Scan for the cell matching the given text and deliver its (x, y) coordinate at center. 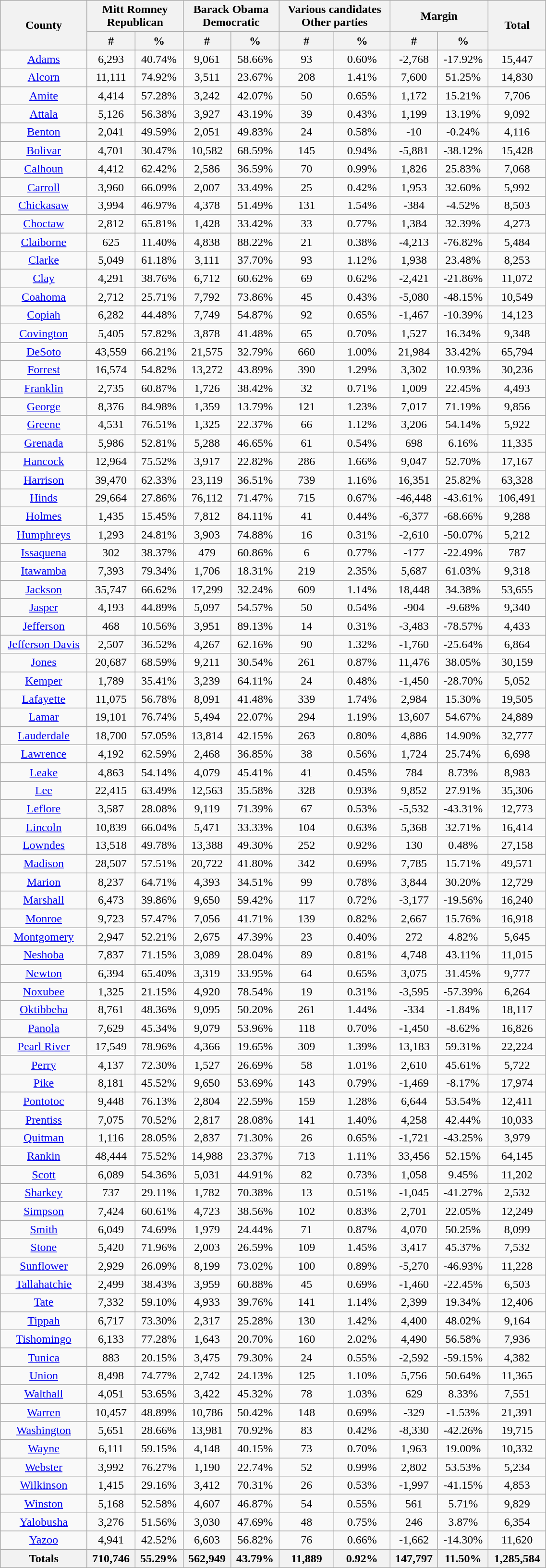
8,376 (111, 406)
25.28% (255, 1321)
23,119 (207, 479)
66 (306, 425)
Hancock (44, 461)
20.15% (159, 1357)
30,236 (517, 370)
1,199 (414, 114)
52.70% (463, 461)
48.36% (159, 1010)
71.47% (255, 498)
5,097 (207, 608)
34.51% (255, 882)
7,017 (414, 406)
28.04% (255, 955)
Lee (44, 790)
61 (306, 443)
25.71% (159, 297)
22.05% (463, 1211)
0.62% (362, 279)
61.03% (463, 571)
Calhoun (44, 169)
25.74% (463, 754)
73.86% (255, 297)
10,839 (111, 827)
23.37% (255, 1156)
Clay (44, 279)
25.83% (463, 169)
58 (306, 1065)
9,119 (207, 808)
53,655 (517, 589)
1.03% (362, 1394)
19,505 (517, 699)
Warren (44, 1412)
4,863 (111, 772)
0.83% (362, 1211)
2,929 (111, 1266)
3,417 (414, 1248)
-22.49% (463, 553)
38.37% (159, 553)
1.01% (362, 1065)
Jackson (44, 589)
38.42% (255, 388)
5,992 (517, 187)
4,116 (517, 132)
-1,045 (414, 1193)
8,181 (111, 1083)
339 (306, 699)
102 (306, 1211)
6,394 (111, 973)
46.65% (255, 443)
5,722 (517, 1065)
1,116 (111, 1138)
-3,177 (414, 900)
-0.24% (463, 132)
10,549 (517, 297)
99 (306, 882)
-1,662 (414, 1540)
-1,460 (414, 1284)
8,199 (207, 1266)
4,400 (414, 1321)
County (44, 25)
-904 (414, 608)
-6,377 (414, 516)
Greene (44, 425)
54.57% (255, 608)
Jefferson Davis (44, 644)
109 (306, 1248)
74.77% (159, 1375)
79.34% (159, 571)
2,007 (207, 187)
36.51% (255, 479)
18.31% (255, 571)
3,878 (207, 333)
3,917 (207, 461)
125 (306, 1375)
0.44% (362, 516)
36.59% (255, 169)
9,318 (517, 571)
42.07% (255, 96)
-57.39% (463, 992)
7,600 (414, 77)
54 (306, 1504)
1.41% (362, 77)
14.90% (463, 735)
46.87% (255, 1504)
-3,595 (414, 992)
4,192 (111, 754)
Yalobusha (44, 1522)
19,101 (111, 717)
118 (306, 1028)
Lauderdale (44, 735)
74.92% (159, 77)
62.16% (255, 644)
4,051 (111, 1394)
52.21% (159, 937)
Pontotoc (44, 1101)
59.42% (255, 900)
0.80% (362, 735)
6,864 (517, 644)
83 (306, 1431)
16 (306, 535)
0.51% (362, 1193)
11,228 (517, 1266)
0.38% (362, 242)
5,168 (111, 1504)
1,826 (414, 169)
3,422 (207, 1394)
22.82% (255, 461)
12,964 (111, 461)
2,802 (414, 1467)
4,490 (414, 1339)
71.39% (255, 808)
64.71% (159, 882)
5,405 (111, 333)
16,414 (517, 827)
-4,213 (414, 242)
48.89% (159, 1412)
4,148 (207, 1449)
92 (306, 315)
35,306 (517, 790)
7,837 (111, 955)
60.86% (255, 553)
8.33% (463, 1394)
1,293 (111, 535)
4,378 (207, 205)
342 (306, 864)
6,698 (517, 754)
42.52% (159, 1540)
2,667 (414, 919)
5,922 (517, 425)
2,804 (207, 1101)
Marshall (44, 900)
1.29% (362, 370)
84.11% (255, 516)
89 (306, 955)
20.70% (255, 1339)
3,979 (517, 1138)
12,773 (517, 808)
2,586 (207, 169)
21 (306, 242)
44.48% (159, 315)
17,167 (517, 461)
3,030 (207, 1522)
246 (414, 1522)
3,511 (207, 77)
14,988 (207, 1156)
3,475 (207, 1357)
23 (306, 937)
8.73% (463, 772)
74.69% (159, 1229)
Tippah (44, 1321)
21,391 (517, 1412)
25.82% (463, 479)
90 (306, 644)
2,499 (111, 1284)
63,328 (517, 479)
3,412 (207, 1485)
9,164 (517, 1321)
Coahoma (44, 297)
53.53% (463, 1467)
1.19% (362, 717)
19.34% (463, 1302)
-4.52% (463, 205)
2,468 (207, 754)
22.59% (255, 1101)
65.81% (159, 223)
42.15% (255, 735)
6,473 (111, 900)
5,651 (111, 1431)
9,095 (207, 1010)
78.96% (159, 1046)
40.15% (255, 1449)
117 (306, 900)
30.20% (463, 882)
5,494 (207, 717)
45.37% (463, 1248)
30,159 (517, 662)
59.15% (159, 1449)
6,717 (111, 1321)
1,724 (414, 754)
660 (306, 352)
Tunica (44, 1357)
70.31% (255, 1485)
65 (306, 333)
54.82% (159, 370)
Marion (44, 882)
64,145 (517, 1156)
2,712 (111, 297)
5,756 (414, 1375)
38 (306, 754)
63.49% (159, 790)
76.51% (159, 425)
45.32% (255, 1394)
0.82% (362, 919)
66.04% (159, 827)
-177 (414, 553)
390 (306, 370)
Tate (44, 1302)
12,411 (517, 1101)
51.56% (159, 1522)
13,183 (414, 1046)
3,075 (414, 973)
6.16% (463, 443)
19.65% (255, 1046)
Mitt RomneyRepublican (135, 16)
2,675 (207, 937)
15.30% (463, 699)
3,206 (414, 425)
2,742 (207, 1375)
43.19% (255, 114)
3,302 (414, 370)
15,428 (517, 150)
160 (306, 1339)
9,079 (207, 1028)
30.54% (255, 662)
4,701 (111, 150)
3.87% (463, 1522)
49.30% (255, 845)
9,852 (414, 790)
Choctaw (44, 223)
Claiborne (44, 242)
7,785 (414, 864)
1,190 (207, 1467)
5,031 (207, 1175)
34.38% (463, 589)
4,267 (207, 644)
32.60% (463, 187)
Smith (44, 1229)
11,015 (517, 955)
28.05% (159, 1138)
715 (306, 498)
-2,610 (414, 535)
286 (306, 461)
2,317 (207, 1321)
33.49% (255, 187)
20,722 (207, 864)
88.22% (255, 242)
787 (517, 553)
55.29% (159, 1558)
Neshoba (44, 955)
78 (306, 1394)
4,079 (207, 772)
13.19% (463, 114)
73 (306, 1449)
1,789 (111, 681)
302 (111, 553)
33.33% (255, 827)
-8,330 (414, 1431)
883 (111, 1357)
1.45% (362, 1248)
468 (111, 626)
4,723 (207, 1211)
3,239 (207, 681)
Lafayette (44, 699)
22.45% (463, 388)
Walthall (44, 1394)
1,643 (207, 1339)
72.30% (159, 1065)
2,984 (414, 699)
64 (306, 973)
6,282 (111, 315)
4,137 (111, 1065)
-76.82% (463, 242)
43.11% (463, 955)
12,249 (517, 1211)
54.67% (463, 717)
27,158 (517, 845)
4,748 (414, 955)
Quitman (44, 1138)
47.39% (255, 937)
143 (306, 1083)
23.48% (463, 260)
5,368 (414, 827)
Yazoo (44, 1540)
45.41% (255, 772)
4,933 (207, 1302)
14,830 (517, 77)
Montgomery (44, 937)
7,332 (111, 1302)
11,075 (111, 699)
74.88% (255, 535)
625 (111, 242)
2,051 (207, 132)
Madison (44, 864)
59.31% (463, 1046)
4,414 (111, 96)
2,837 (207, 1138)
8,983 (517, 772)
Various candidatesOther parties (334, 16)
1.40% (362, 1120)
9,061 (207, 59)
Amite (44, 96)
-5,881 (414, 150)
24,889 (517, 717)
0.79% (362, 1083)
737 (111, 1193)
4,493 (517, 388)
52.15% (463, 1156)
-329 (414, 1412)
713 (306, 1156)
0.58% (362, 132)
71.96% (159, 1248)
George (44, 406)
1,979 (207, 1229)
16,918 (517, 919)
-334 (414, 1010)
4,853 (517, 1485)
28,507 (111, 864)
8,091 (207, 699)
6,354 (517, 1522)
64.11% (255, 681)
57.82% (159, 333)
1,285,584 (517, 1558)
Pike (44, 1083)
5,288 (207, 443)
0.93% (362, 790)
1,953 (414, 187)
1,172 (414, 96)
2,041 (111, 132)
0.89% (362, 1266)
8,253 (517, 260)
4,531 (111, 425)
Rankin (44, 1156)
57.28% (159, 96)
1.32% (362, 644)
-5,270 (414, 1266)
46.97% (159, 205)
2,735 (111, 388)
50.42% (255, 1412)
Itawamba (44, 571)
148 (306, 1412)
1,415 (111, 1485)
-3,483 (414, 626)
-50.07% (463, 535)
1.10% (362, 1375)
1,359 (207, 406)
-41.27% (463, 1193)
Wilkinson (44, 1485)
21,984 (414, 352)
15.76% (463, 919)
2.02% (362, 1339)
43.79% (255, 1558)
3,927 (207, 114)
6,503 (517, 1284)
7,551 (517, 1394)
1,428 (207, 223)
69 (306, 279)
26.59% (255, 1248)
13,981 (207, 1431)
0.81% (362, 955)
2,947 (111, 937)
66.21% (159, 352)
32.39% (463, 223)
-9.68% (463, 608)
22.07% (255, 717)
-5,080 (414, 297)
66.62% (159, 589)
3,994 (111, 205)
7,393 (111, 571)
-42.26% (463, 1431)
12,729 (517, 882)
739 (306, 479)
0.72% (362, 900)
67 (306, 808)
6,264 (517, 992)
76.74% (159, 717)
-1,997 (414, 1485)
629 (414, 1394)
5,645 (517, 937)
30.47% (159, 150)
Carroll (44, 187)
-1.84% (463, 1010)
70 (306, 169)
41.80% (255, 864)
32,777 (517, 735)
39.86% (159, 900)
Forrest (44, 370)
6,603 (207, 1540)
49.83% (255, 132)
26.69% (255, 1065)
49.78% (159, 845)
4,070 (414, 1229)
7,424 (111, 1211)
5,052 (517, 681)
2,532 (517, 1193)
0.56% (362, 754)
38.76% (159, 279)
-2,592 (414, 1357)
7,706 (517, 96)
19.00% (463, 1449)
79.30% (255, 1357)
4,433 (517, 626)
1,706 (207, 571)
Harrison (44, 479)
2,399 (414, 1302)
-1,760 (414, 644)
5,471 (207, 827)
77.28% (159, 1339)
21.15% (159, 992)
6,089 (111, 1175)
76.27% (159, 1467)
Jasper (44, 608)
9,047 (414, 461)
71 (306, 1229)
17,549 (111, 1046)
1.39% (362, 1046)
66.09% (159, 187)
-2,768 (414, 59)
11,335 (517, 443)
16,351 (414, 479)
33,456 (414, 1156)
5,049 (111, 260)
10,332 (517, 1449)
10,457 (111, 1412)
11,111 (111, 77)
-38.12% (463, 150)
8,237 (111, 882)
9,211 (207, 662)
11,476 (414, 662)
309 (306, 1046)
3,903 (207, 535)
Sharkey (44, 1193)
1.44% (362, 1010)
1,384 (414, 223)
7,792 (207, 297)
54.87% (255, 315)
4,291 (111, 279)
32 (306, 388)
2.35% (362, 571)
3,319 (207, 973)
2,003 (207, 1248)
76,112 (207, 498)
19,715 (517, 1431)
0.75% (362, 1522)
58.66% (255, 59)
263 (306, 735)
71.19% (463, 406)
-1.53% (463, 1412)
18,117 (517, 1010)
4,366 (207, 1046)
49,571 (517, 864)
0.78% (362, 882)
65,794 (517, 352)
7,629 (111, 1028)
10,786 (207, 1412)
0.94% (362, 150)
48.02% (463, 1321)
Jefferson (44, 626)
8,761 (111, 1010)
41.71% (255, 919)
3,111 (207, 260)
11,365 (517, 1375)
38.56% (255, 1211)
5.71% (463, 1504)
Covington (44, 333)
1.00% (362, 352)
11,072 (517, 279)
328 (306, 790)
39 (306, 114)
0.66% (362, 1540)
4,193 (111, 608)
-2,421 (414, 279)
76.13% (159, 1101)
1,726 (207, 388)
Panola (44, 1028)
18,700 (111, 735)
9,092 (517, 114)
6,133 (111, 1339)
10,033 (517, 1120)
29.11% (159, 1193)
2,701 (414, 1211)
57.51% (159, 864)
9,448 (111, 1101)
147,797 (414, 1558)
-41.15% (463, 1485)
609 (306, 589)
18,448 (414, 589)
Adams (44, 59)
61.18% (159, 260)
104 (306, 827)
7,936 (517, 1339)
39.76% (255, 1302)
9,340 (517, 608)
8,498 (111, 1375)
32.79% (255, 352)
Copiah (44, 315)
76 (306, 1540)
3,992 (111, 1467)
45.61% (463, 1065)
14 (306, 626)
8,099 (517, 1229)
53.96% (255, 1028)
-43.61% (463, 498)
Perry (44, 1065)
52 (306, 1467)
14,123 (517, 315)
Leake (44, 772)
-1,469 (414, 1083)
42.44% (463, 1120)
159 (306, 1101)
38.43% (159, 1284)
Simpson (44, 1211)
7,812 (207, 516)
710,746 (111, 1558)
145 (306, 150)
1.42% (362, 1321)
0.63% (362, 827)
15,447 (517, 59)
25 (306, 187)
40.74% (159, 59)
33.95% (255, 973)
-43.31% (463, 808)
106,491 (517, 498)
4,258 (414, 1120)
6,111 (111, 1449)
51.25% (463, 77)
698 (414, 443)
6,049 (111, 1229)
-46,448 (414, 498)
52.58% (159, 1504)
70.38% (255, 1193)
43.89% (255, 370)
35,747 (111, 589)
62.33% (159, 479)
19 (306, 992)
50.20% (255, 1010)
13.79% (255, 406)
10,582 (207, 150)
11.40% (159, 242)
4,393 (207, 882)
3,959 (207, 1284)
5,986 (111, 443)
49.59% (159, 132)
32.24% (255, 589)
-21.86% (463, 279)
50.25% (463, 1229)
1,435 (111, 516)
5,234 (517, 1467)
23.67% (255, 77)
1.16% (362, 479)
53.54% (463, 1101)
26.09% (159, 1266)
Webster (44, 1467)
1.28% (362, 1101)
60.88% (255, 1284)
Wayne (44, 1449)
35.58% (255, 790)
13,607 (414, 717)
7,532 (517, 1248)
4,941 (111, 1540)
32.71% (463, 827)
-10 (414, 132)
11.50% (463, 1558)
219 (306, 571)
51.49% (255, 205)
29.16% (159, 1485)
59.10% (159, 1302)
2,610 (414, 1065)
Bolivar (44, 150)
1,058 (414, 1175)
15.21% (463, 96)
71.15% (159, 955)
60.61% (159, 1211)
-19.56% (463, 900)
3,951 (207, 626)
24.13% (255, 1375)
0.73% (362, 1175)
9,829 (517, 1504)
22,224 (517, 1046)
Totals (44, 1558)
38.05% (463, 662)
-59.15% (463, 1357)
82 (306, 1175)
1.23% (362, 406)
43,559 (111, 352)
11,620 (517, 1540)
60.87% (159, 388)
33 (306, 223)
1.66% (362, 461)
89.13% (255, 626)
35.41% (159, 681)
Holmes (44, 516)
31.45% (463, 973)
-22.45% (463, 1284)
21,575 (207, 352)
DeSoto (44, 352)
50.64% (463, 1375)
-17.92% (463, 59)
-8.62% (463, 1028)
5,420 (111, 1248)
784 (414, 772)
20,687 (111, 662)
5,687 (414, 571)
Noxubee (44, 992)
13,388 (207, 845)
Washington (44, 1431)
70.92% (255, 1431)
Attala (44, 114)
1.54% (362, 205)
561 (414, 1504)
Franklin (44, 388)
7,075 (111, 1120)
16,574 (111, 370)
3,276 (111, 1522)
22.37% (255, 425)
5,212 (517, 535)
44.89% (159, 608)
45.52% (159, 1083)
Grenada (44, 443)
1.11% (362, 1156)
53.69% (255, 1083)
9.45% (463, 1175)
16,240 (517, 900)
9,777 (517, 973)
Hinds (44, 498)
Union (44, 1375)
11,889 (306, 1558)
3,960 (111, 187)
4.82% (463, 937)
17,974 (517, 1083)
-68.66% (463, 516)
7,749 (207, 315)
Kemper (44, 681)
73.30% (159, 1321)
78.54% (255, 992)
56.58% (463, 1339)
131 (306, 205)
-1,721 (414, 1138)
1,938 (414, 260)
0.67% (362, 498)
Leflore (44, 808)
8,503 (517, 205)
9,856 (517, 406)
6,644 (414, 1101)
48 (306, 1522)
100 (306, 1266)
12,563 (207, 790)
36.52% (159, 644)
294 (306, 717)
139 (306, 919)
16.34% (463, 333)
4,838 (207, 242)
22,415 (111, 790)
Winston (44, 1504)
4,607 (207, 1504)
70.52% (159, 1120)
84.98% (159, 406)
Alcorn (44, 77)
13 (306, 1193)
1,782 (207, 1193)
1,963 (414, 1449)
0.40% (362, 937)
Scott (44, 1175)
9,348 (517, 333)
2,817 (207, 1120)
-8.17% (463, 1083)
24.81% (159, 535)
56.82% (255, 1540)
Stone (44, 1248)
3,844 (414, 882)
53.65% (159, 1394)
1,009 (414, 388)
16,826 (517, 1028)
27.86% (159, 498)
479 (207, 553)
24.44% (255, 1229)
562,949 (207, 1558)
Newton (44, 973)
17,299 (207, 589)
Total (517, 25)
48,444 (111, 1156)
10.93% (463, 370)
71.30% (255, 1138)
4,886 (414, 735)
57.47% (159, 919)
54.36% (159, 1175)
9,288 (517, 516)
-384 (414, 205)
3,089 (207, 955)
28.66% (159, 1431)
208 (306, 77)
9,723 (111, 919)
Tishomingo (44, 1339)
2,507 (111, 644)
29,664 (111, 498)
Lowndes (44, 845)
62.42% (159, 169)
6,293 (111, 59)
5,484 (517, 242)
-43.25% (463, 1138)
-10.39% (463, 315)
Benton (44, 132)
-46.93% (463, 1266)
22.74% (255, 1467)
4,412 (111, 169)
5,126 (111, 114)
60.62% (255, 279)
13,272 (207, 370)
37.70% (255, 260)
65.40% (159, 973)
Margin (439, 16)
7,056 (207, 919)
7,068 (517, 169)
2,812 (111, 223)
1.74% (362, 699)
45.34% (159, 1028)
Monroe (44, 919)
15.71% (463, 864)
56.78% (159, 699)
62.59% (159, 754)
27.91% (463, 790)
Issaquena (44, 553)
47.69% (255, 1522)
36.85% (255, 754)
0.60% (362, 59)
Sunflower (44, 1266)
73.02% (255, 1266)
121 (306, 406)
56.38% (159, 114)
272 (414, 937)
Lawrence (44, 754)
6 (306, 553)
-28.70% (463, 681)
0.45% (362, 772)
0.71% (362, 388)
52.81% (159, 443)
4,382 (517, 1357)
12,406 (517, 1302)
3,587 (111, 808)
4,273 (517, 223)
Chickasaw (44, 205)
57.05% (159, 735)
Lincoln (44, 827)
11,202 (517, 1175)
Jones (44, 662)
Prentiss (44, 1120)
15.45% (159, 516)
Oktibbeha (44, 1010)
Humphreys (44, 535)
-1,467 (414, 315)
-5,532 (414, 808)
-14.30% (463, 1540)
-25.64% (463, 644)
13,814 (207, 735)
252 (306, 845)
Clarke (44, 260)
6,712 (207, 279)
10.56% (159, 626)
44.91% (255, 1175)
13,518 (111, 845)
-48.15% (463, 297)
3,242 (207, 96)
Barack ObamaDemocratic (231, 16)
39,470 (111, 479)
-78.57% (463, 626)
Lamar (44, 717)
Pearl River (44, 1046)
Tallahatchie (44, 1284)
4,920 (207, 992)
